Scan for the cell matching the given text and deliver its (x, y) coordinate at center. 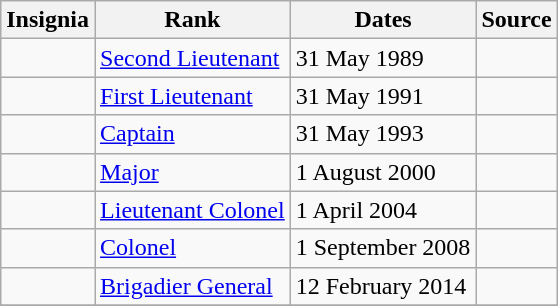
1 April 2004 (383, 210)
12 February 2014 (383, 286)
31 May 1991 (383, 96)
Brigadier General (193, 286)
Colonel (193, 248)
31 May 1993 (383, 134)
1 August 2000 (383, 172)
Major (193, 172)
Dates (383, 20)
Lieutenant Colonel (193, 210)
Rank (193, 20)
Captain (193, 134)
Source (516, 20)
1 September 2008 (383, 248)
Insignia (48, 20)
First Lieutenant (193, 96)
31 May 1989 (383, 58)
Second Lieutenant (193, 58)
